Extract the (x, y) coordinate from the center of the cell holding the provided text.  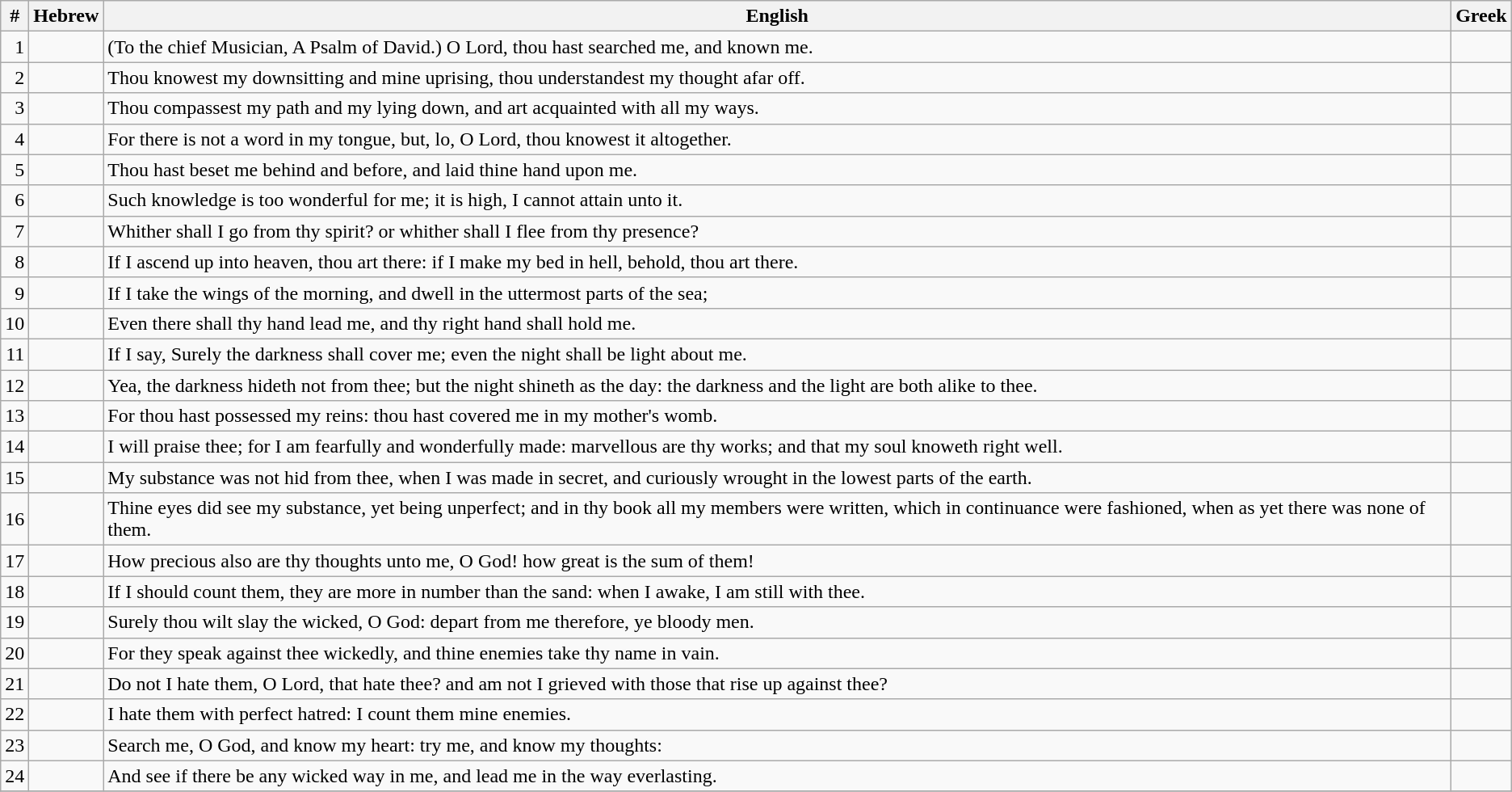
I hate them with perfect hatred: I count them mine enemies. (777, 714)
19 (15, 622)
Hebrew (66, 16)
7 (15, 231)
My substance was not hid from thee, when I was made in secret, and curiously wrought in the lowest parts of the earth. (777, 478)
9 (15, 293)
22 (15, 714)
I will praise thee; for I am fearfully and wonderfully made: marvellous are thy works; and that my soul knoweth right well. (777, 447)
For thou hast possessed my reins: thou hast covered me in my mother's womb. (777, 416)
Search me, O God, and know my heart: try me, and know my thoughts: (777, 745)
12 (15, 385)
3 (15, 108)
And see if there be any wicked way in me, and lead me in the way everlasting. (777, 776)
Such knowledge is too wonderful for me; it is high, I cannot attain unto it. (777, 200)
Even there shall thy hand lead me, and thy right hand shall hold me. (777, 323)
24 (15, 776)
Yea, the darkness hideth not from thee; but the night shineth as the day: the darkness and the light are both alike to thee. (777, 385)
If I ascend up into heaven, thou art there: if I make my bed in hell, behold, thou art there. (777, 262)
Thou knowest my downsitting and mine uprising, thou understandest my thought afar off. (777, 78)
Thou hast beset me behind and before, and laid thine hand upon me. (777, 170)
14 (15, 447)
If I say, Surely the darkness shall cover me; even the night shall be light about me. (777, 354)
Do not I hate them, O Lord, that hate thee? and am not I grieved with those that rise up against thee? (777, 684)
5 (15, 170)
How precious also are thy thoughts unto me, O God! how great is the sum of them! (777, 561)
Surely thou wilt slay the wicked, O God: depart from me therefore, ye bloody men. (777, 622)
21 (15, 684)
18 (15, 592)
15 (15, 478)
23 (15, 745)
4 (15, 139)
17 (15, 561)
Greek (1481, 16)
(To the chief Musician, A Psalm of David.) O Lord, thou hast searched me, and known me. (777, 47)
English (777, 16)
For they speak against thee wickedly, and thine enemies take thy name in vain. (777, 653)
20 (15, 653)
If I should count them, they are more in number than the sand: when I awake, I am still with thee. (777, 592)
1 (15, 47)
If I take the wings of the morning, and dwell in the uttermost parts of the sea; (777, 293)
10 (15, 323)
# (15, 16)
8 (15, 262)
6 (15, 200)
16 (15, 519)
For there is not a word in my tongue, but, lo, O Lord, thou knowest it altogether. (777, 139)
11 (15, 354)
13 (15, 416)
Thou compassest my path and my lying down, and art acquainted with all my ways. (777, 108)
2 (15, 78)
Whither shall I go from thy spirit? or whither shall I flee from thy presence? (777, 231)
